Determine the (X, Y) coordinate at the center of the cell enclosing the given text.  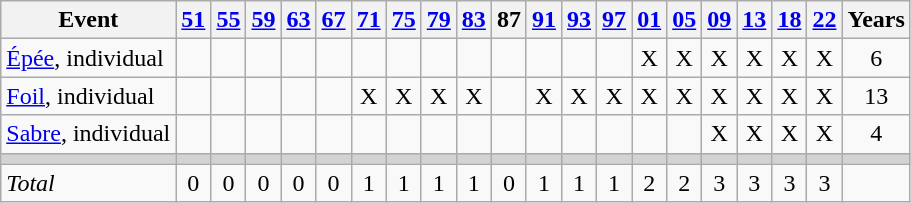
Épée, individual (88, 58)
22 (824, 20)
91 (544, 20)
93 (578, 20)
83 (474, 20)
Event (88, 20)
55 (228, 20)
87 (508, 20)
01 (650, 20)
Total (88, 183)
97 (614, 20)
51 (194, 20)
75 (404, 20)
63 (298, 20)
Years (876, 20)
6 (876, 58)
05 (684, 20)
18 (790, 20)
4 (876, 134)
59 (264, 20)
Sabre, individual (88, 134)
Foil, individual (88, 96)
79 (438, 20)
67 (334, 20)
71 (368, 20)
09 (720, 20)
